Determine the (x, y) coordinate at the center of the cell enclosing the given text.  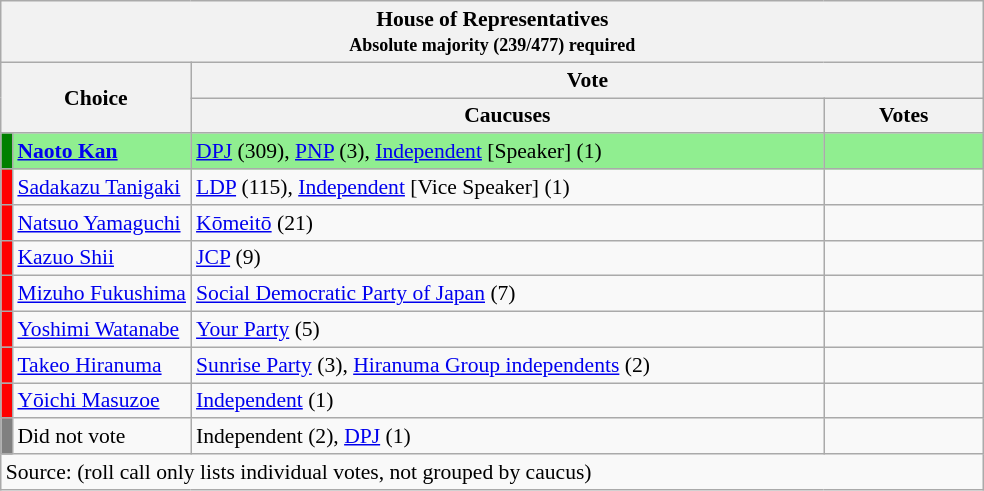
Sunrise Party (3), Hiranuma Group independents (2) (508, 365)
Source: (roll call only lists individual votes, not grouped by caucus) (492, 472)
Choice (96, 98)
Takeo Hiranuma (102, 365)
Naoto Kan (102, 152)
LDP (115), Independent [Vice Speaker] (1) (508, 187)
Natsuo Yamaguchi (102, 223)
Vote (588, 80)
Votes (904, 116)
Caucuses (508, 116)
Did not vote (102, 437)
Yoshimi Watanabe (102, 330)
Your Party (5) (508, 330)
Independent (1) (508, 401)
DPJ (309), PNP (3), Independent [Speaker] (1) (508, 152)
Mizuho Fukushima (102, 294)
Social Democratic Party of Japan (7) (508, 294)
House of Representatives Absolute majority (239/477) required (492, 32)
JCP (9) (508, 258)
Independent (2), DPJ (1) (508, 437)
Sadakazu Tanigaki (102, 187)
Yōichi Masuzoe (102, 401)
Kazuo Shii (102, 258)
Kōmeitō (21) (508, 223)
